Capture the cell that displays the provided text and extract its (x, y) central coordinate. 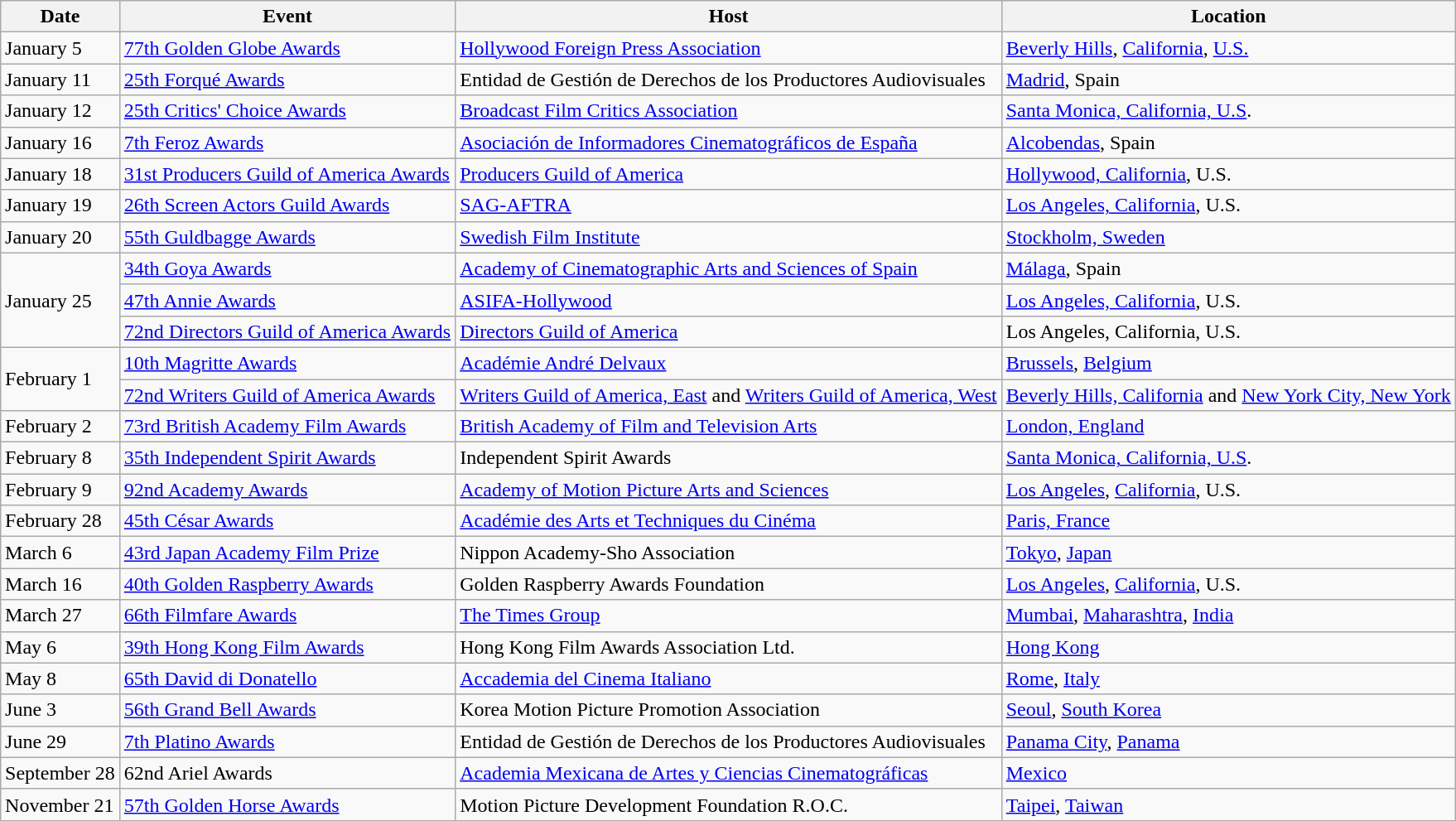
Académie des Arts et Techniques du Cinéma (729, 521)
Seoul, South Korea (1228, 710)
Málaga, Spain (1228, 268)
SAG-AFTRA (729, 205)
Madrid, Spain (1228, 80)
73rd British Academy Film Awards (287, 427)
Location (1228, 17)
February 1 (60, 379)
January 20 (60, 237)
77th Golden Globe Awards (287, 48)
Brussels, Belgium (1228, 363)
January 18 (60, 174)
66th Filmfare Awards (287, 616)
Académie André Delvaux (729, 363)
Academia Mexicana de Artes y Ciencias Cinematográficas (729, 773)
ASIFA-Hollywood (729, 300)
47th Annie Awards (287, 300)
January 11 (60, 80)
March 16 (60, 584)
September 28 (60, 773)
7th Feroz Awards (287, 142)
Beverly Hills, California and New York City, New York (1228, 395)
January 16 (60, 142)
Writers Guild of America, East and Writers Guild of America, West (729, 395)
34th Goya Awards (287, 268)
Alcobendas, Spain (1228, 142)
Paris, France (1228, 521)
7th Platino Awards (287, 741)
55th Guldbagge Awards (287, 237)
March 6 (60, 553)
January 19 (60, 205)
London, England (1228, 427)
Korea Motion Picture Promotion Association (729, 710)
43rd Japan Academy Film Prize (287, 553)
Date (60, 17)
British Academy of Film and Television Arts (729, 427)
Academy of Motion Picture Arts and Sciences (729, 490)
Accademia del Cinema Italiano (729, 679)
Mexico (1228, 773)
February 9 (60, 490)
Swedish Film Institute (729, 237)
Broadcast Film Critics Association (729, 111)
72nd Writers Guild of America Awards (287, 395)
65th David di Donatello (287, 679)
Tokyo, Japan (1228, 553)
June 3 (60, 710)
Hollywood Foreign Press Association (729, 48)
Producers Guild of America (729, 174)
57th Golden Horse Awards (287, 804)
Event (287, 17)
Hong Kong (1228, 647)
Motion Picture Development Foundation R.O.C. (729, 804)
Beverly Hills, California, U.S. (1228, 48)
Hong Kong Film Awards Association Ltd. (729, 647)
56th Grand Bell Awards (287, 710)
Independent Spirit Awards (729, 458)
40th Golden Raspberry Awards (287, 584)
Mumbai, Maharashtra, India (1228, 616)
31st Producers Guild of America Awards (287, 174)
Panama City, Panama (1228, 741)
January 25 (60, 300)
Asociación de Informadores Cinematográficos de España (729, 142)
January 12 (60, 111)
June 29 (60, 741)
Stockholm, Sweden (1228, 237)
Taipei, Taiwan (1228, 804)
January 5 (60, 48)
March 27 (60, 616)
February 8 (60, 458)
72nd Directors Guild of America Awards (287, 331)
Academy of Cinematographic Arts and Sciences of Spain (729, 268)
92nd Academy Awards (287, 490)
May 8 (60, 679)
10th Magritte Awards (287, 363)
Nippon Academy-Sho Association (729, 553)
26th Screen Actors Guild Awards (287, 205)
February 2 (60, 427)
Rome, Italy (1228, 679)
May 6 (60, 647)
25th Critics' Choice Awards (287, 111)
62nd Ariel Awards (287, 773)
Host (729, 17)
Golden Raspberry Awards Foundation (729, 584)
39th Hong Kong Film Awards (287, 647)
25th Forqué Awards (287, 80)
November 21 (60, 804)
February 28 (60, 521)
45th César Awards (287, 521)
The Times Group (729, 616)
Directors Guild of America (729, 331)
35th Independent Spirit Awards (287, 458)
Hollywood, California, U.S. (1228, 174)
